Output the (X, Y) coordinate of the center of the cell containing the given text.  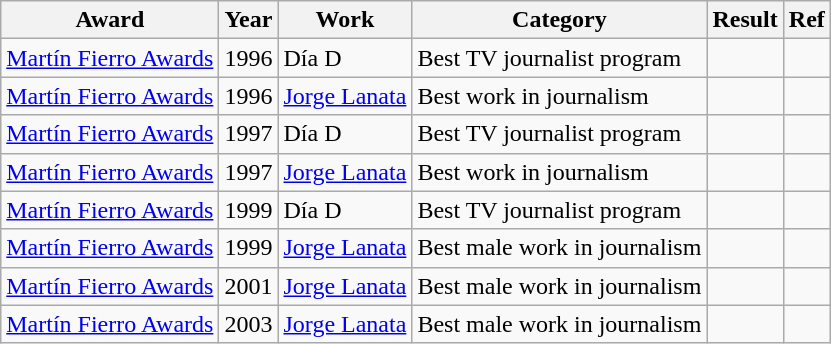
Work (345, 20)
Year (248, 20)
Category (560, 20)
2003 (248, 324)
Ref (806, 20)
Result (745, 20)
2001 (248, 286)
Award (110, 20)
